Capture the cell that displays the provided text and extract its (X, Y) central coordinate. 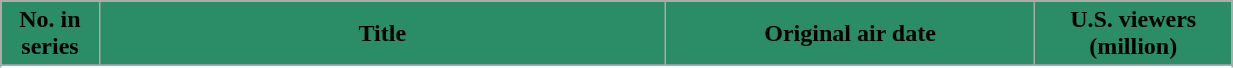
Title (382, 34)
U.S. viewers(million) (1134, 34)
Original air date (850, 34)
No. inseries (50, 34)
